Return the (x, y) coordinate for the center point of the cell that contains the specified text.  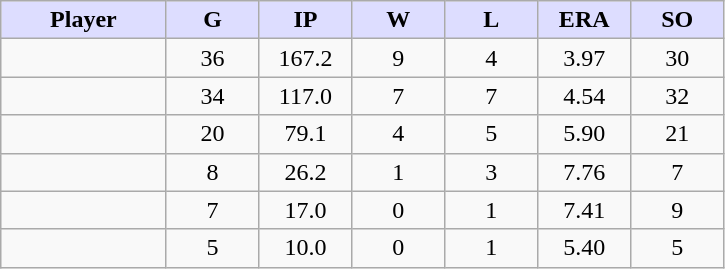
26.2 (306, 172)
5.40 (584, 248)
30 (678, 58)
W (398, 20)
L (492, 20)
5.90 (584, 134)
4.54 (584, 96)
3.97 (584, 58)
36 (212, 58)
7.76 (584, 172)
17.0 (306, 210)
8 (212, 172)
167.2 (306, 58)
21 (678, 134)
3 (492, 172)
79.1 (306, 134)
IP (306, 20)
ERA (584, 20)
117.0 (306, 96)
34 (212, 96)
G (212, 20)
32 (678, 96)
SO (678, 20)
20 (212, 134)
Player (84, 20)
10.0 (306, 248)
7.41 (584, 210)
